Output the (X, Y) coordinate of the center of the cell containing the given text.  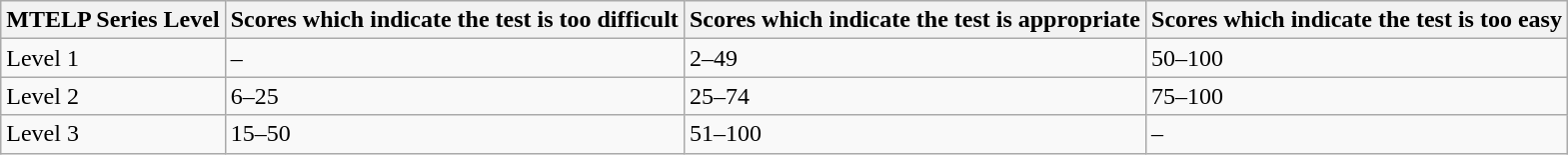
Scores which indicate the test is appropriate (914, 20)
Level 3 (113, 134)
50–100 (1357, 58)
Level 2 (113, 96)
2–49 (914, 58)
15–50 (454, 134)
6–25 (454, 96)
51–100 (914, 134)
MTELP Series Level (113, 20)
Scores which indicate the test is too easy (1357, 20)
Level 1 (113, 58)
75–100 (1357, 96)
Scores which indicate the test is too difficult (454, 20)
25–74 (914, 96)
